Pinpoint the cell where the given text exists, returning its [X, Y] midpoint coordinate. 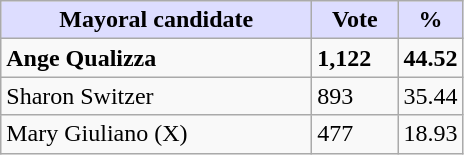
Vote [355, 20]
893 [355, 96]
1,122 [355, 58]
Mayoral candidate [156, 20]
44.52 [430, 58]
Sharon Switzer [156, 96]
35.44 [430, 96]
% [430, 20]
477 [355, 134]
18.93 [430, 134]
Ange Qualizza [156, 58]
Mary Giuliano (X) [156, 134]
